Identify which cell holds the provided text, then report its [X, Y] central coordinate. 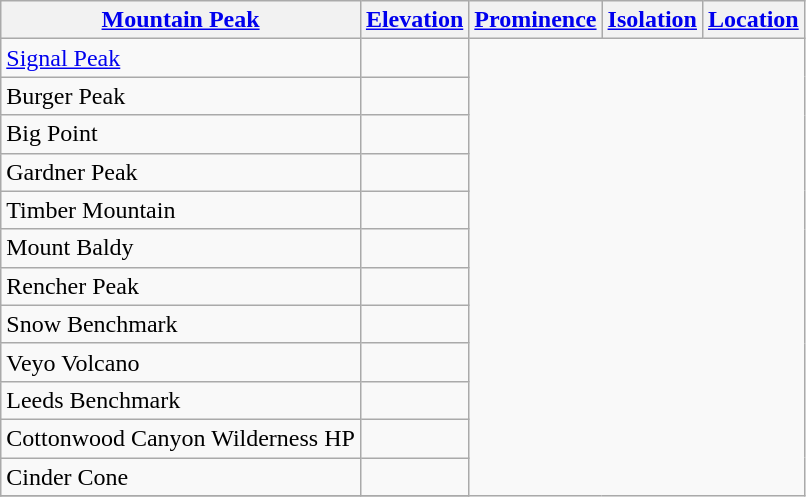
Cinder Cone [181, 477]
Rencher Peak [181, 286]
Snow Benchmark [181, 324]
Prominence [536, 20]
Mountain Peak [181, 20]
Veyo Volcano [181, 362]
Burger Peak [181, 96]
Gardner Peak [181, 172]
Isolation [652, 20]
Mount Baldy [181, 248]
Cottonwood Canyon Wilderness HP [181, 438]
Signal Peak [181, 58]
Location [753, 20]
Leeds Benchmark [181, 400]
Timber Mountain [181, 210]
Elevation [414, 20]
Big Point [181, 134]
